Scan for the cell matching the given text and deliver its [x, y] coordinate at center. 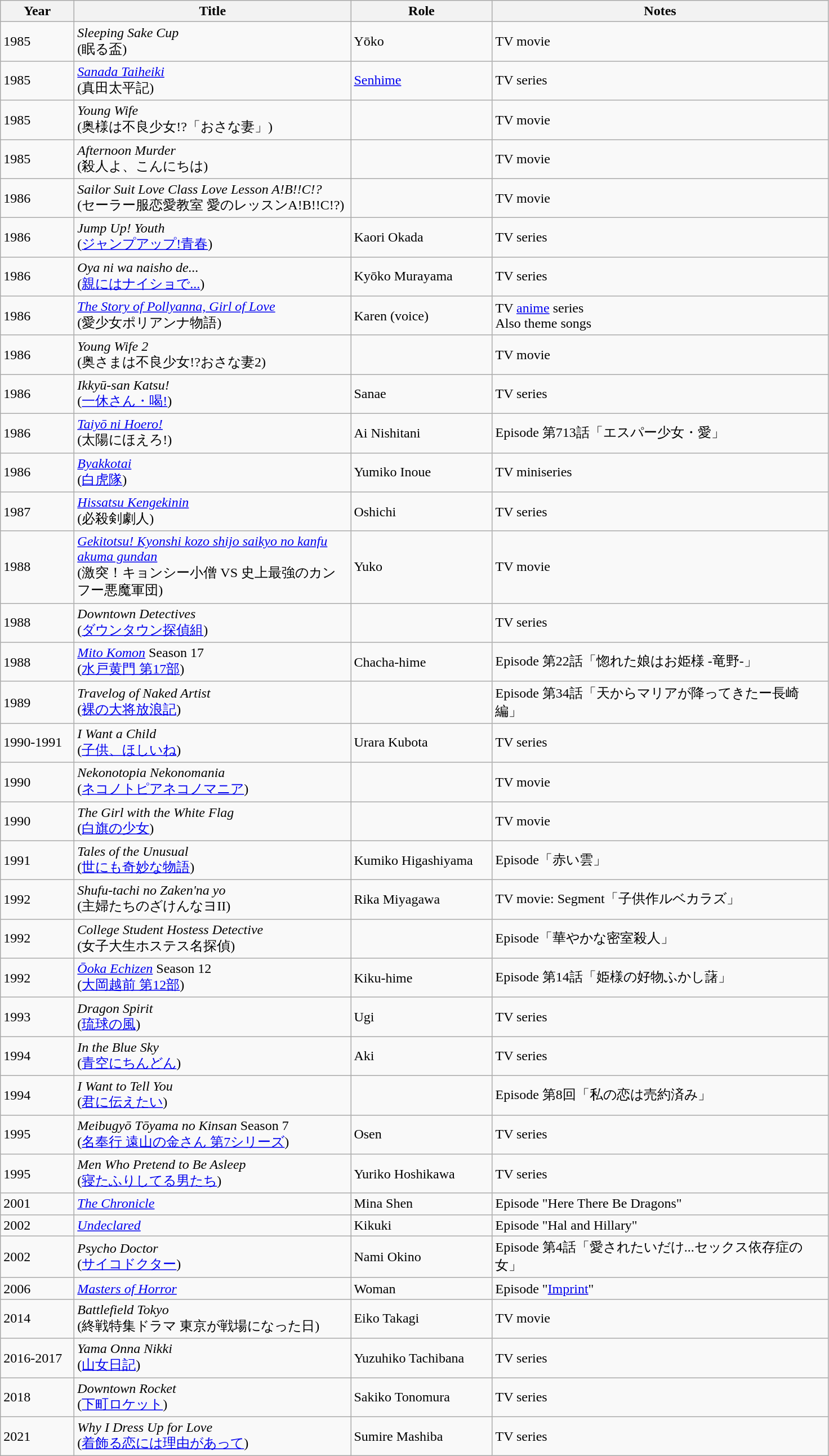
Dragon Spirit(琉球の風) [213, 1017]
Yuko [421, 567]
Why I Dress Up for Love(着飾る恋には理由があって) [213, 1436]
Yuriko Hoshikawa [421, 1174]
Masters of Horror [213, 1288]
Episode「華やかな密室殺人」 [660, 939]
Episode 第34話「天からマリアが降ってきたー長崎編」 [660, 702]
Kyōko Murayama [421, 276]
The Chronicle [213, 1204]
Sailor Suit Love Class Love Lesson A!B!!C!?(セーラー服恋愛教室 愛のレッスンA!B!!C!?) [213, 198]
2014 [37, 1319]
Yuzuhiko Tachibana [421, 1358]
Eiko Takagi [421, 1319]
2016-2017 [37, 1358]
Episode 第14話「姫様の好物ふかし藷」 [660, 978]
Urara Kubota [421, 743]
Woman [421, 1288]
Shufu-tachi no Zaken'na yo(主婦たちのざけんなヨII) [213, 900]
Oya ni wa naisho de...(親にはナイショで...) [213, 276]
2018 [37, 1397]
Year [37, 11]
Nami Okino [421, 1257]
Tales of the Unusual(世にも奇妙な物語) [213, 860]
Mina Shen [421, 1204]
Nekonotopia Nekonomania(ネコノトピアネコノマニア) [213, 782]
Young Wife 2(奥さまは不良少女!?おさな妻2) [213, 355]
Yama Onna Nikki(山女日記) [213, 1358]
2001 [37, 1204]
Jump Up! Youth(ジャンプアップ!青春) [213, 238]
Meibugyō Tōyama no Kinsan Season 7(名奉行 遠山の金さん 第7シリーズ) [213, 1135]
TV anime seriesAlso theme songs [660, 316]
Downtown Detectives(ダウンタウン探偵組) [213, 623]
College Student Hostess Detective(女子大生ホステス名探偵) [213, 939]
Ikkyū-san Katsu!(一休さん・喝!) [213, 394]
Episode「赤い雲」 [660, 860]
I Want a Child(子供、ほしいね) [213, 743]
Gekitotsu! Kyonshi kozo shijo saikyo no kanfu akuma gundan(激突！キョンシー小僧 VS 史上最強のカンフー悪魔軍団) [213, 567]
Kumiko Higashiyama [421, 860]
Battlefield Tokyo(終戦特集ドラマ 東京が戦場になった日) [213, 1319]
Karen (voice) [421, 316]
Sleeping Sake Cup(眠る盃) [213, 42]
Title [213, 11]
Taiyō ni Hoero!(太陽にほえろ!) [213, 433]
Episode 第22話「惚れた娘はお姫様 -竜野-」 [660, 662]
Episode "Hal and Hillary" [660, 1225]
Undeclared [213, 1225]
Episode 第8回「私の恋は売約済み」 [660, 1095]
1990-1991 [37, 743]
Senhime [421, 81]
1989 [37, 702]
Young Wife (奥様は不良少女!?「おさな妻」) [213, 120]
Downtown Rocket(下町ロケット) [213, 1397]
Kaori Okada [421, 238]
Episode 第713話「エスパー少女・愛」 [660, 433]
Sanada Taiheiki(真田太平記) [213, 81]
Sanae [421, 394]
Osen [421, 1135]
Sumire Mashiba [421, 1436]
Men Who Pretend to Be Asleep(寝たふりしてる男たち) [213, 1174]
The Girl with the White Flag(白旗の少女) [213, 821]
Aki [421, 1056]
Byakkotai(白虎隊) [213, 472]
Ugi [421, 1017]
1991 [37, 860]
Chacha-hime [421, 662]
Travelog of Naked Artist(裸の大将放浪記) [213, 702]
TV miniseries [660, 472]
Episode 第4話「愛されたいだけ...セックス依存症の女」 [660, 1257]
Episode "Imprint" [660, 1288]
Notes [660, 11]
Rika Miyagawa [421, 900]
1993 [37, 1017]
Sakiko Tonomura [421, 1397]
Mito Komon Season 17(水戸黄門 第17部) [213, 662]
Ai Nishitani [421, 433]
Yōko [421, 42]
Ōoka Echizen Season 12(大岡越前 第12部) [213, 978]
Kikuki [421, 1225]
Episode "Here There Be Dragons" [660, 1204]
Psycho Doctor(サイコドクター) [213, 1257]
Hissatsu Kengekinin(必殺剣劇人) [213, 512]
TV movie: Segment「子供作ルベカラズ」 [660, 900]
2006 [37, 1288]
The Story of Pollyanna, Girl of Love(愛少女ポリアンナ物語) [213, 316]
Yumiko Inoue [421, 472]
1987 [37, 512]
2021 [37, 1436]
In the Blue Sky(青空にちんどん) [213, 1056]
Afternoon Murder(殺人よ、こんにちは) [213, 159]
I Want to Tell You(君に伝えたい) [213, 1095]
Oshichi [421, 512]
Kiku-hime [421, 978]
Role [421, 11]
